Output the [X, Y] coordinate of the center of the cell containing the given text.  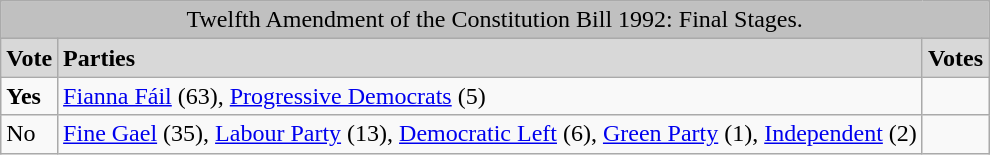
Vote [30, 58]
Yes [30, 96]
No [30, 134]
Fianna Fáil (63), Progressive Democrats (5) [490, 96]
Parties [490, 58]
Fine Gael (35), Labour Party (13), Democratic Left (6), Green Party (1), Independent (2) [490, 134]
Twelfth Amendment of the Constitution Bill 1992: Final Stages. [495, 20]
Votes [955, 58]
